Return [x, y] of the center of cell containing provided text 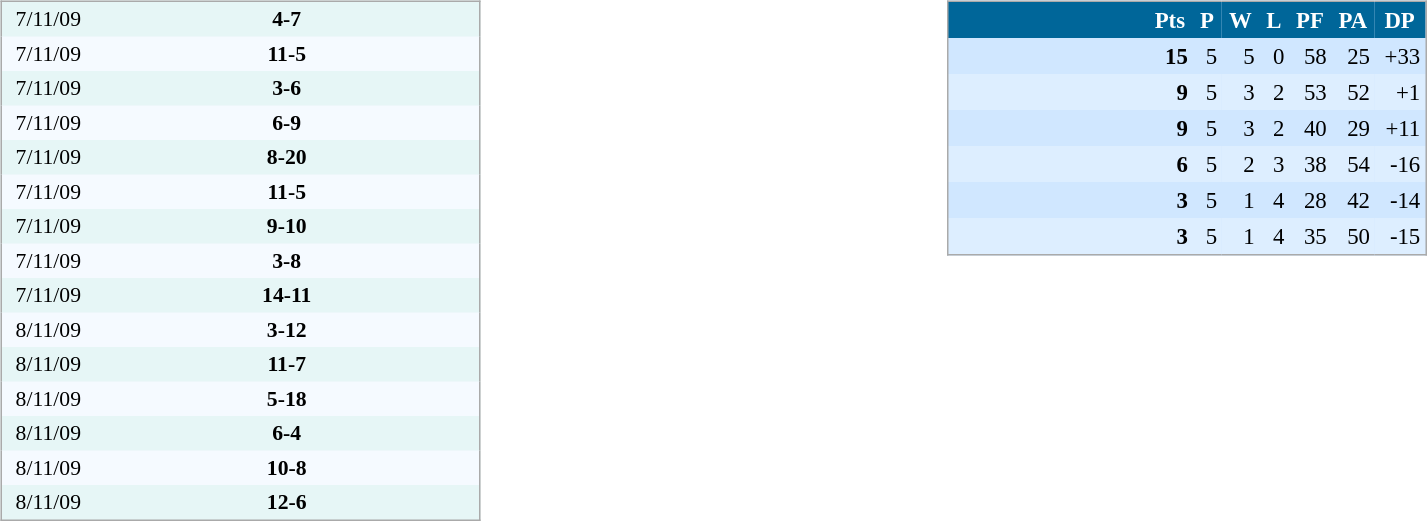
6-9 [286, 123]
42 [1352, 200]
PF [1310, 20]
-15 [1400, 236]
11-7 [286, 364]
+33 [1400, 56]
-14 [1400, 200]
4-7 [286, 18]
6 [1170, 164]
52 [1352, 92]
3-12 [286, 329]
50 [1352, 236]
Pts [1170, 20]
38 [1310, 164]
54 [1352, 164]
25 [1352, 56]
15 [1170, 56]
35 [1310, 236]
5-18 [286, 399]
14-11 [286, 295]
3-6 [286, 88]
53 [1310, 92]
8-20 [286, 157]
28 [1310, 200]
P [1206, 20]
58 [1310, 56]
+11 [1400, 128]
L [1274, 20]
+1 [1400, 92]
W [1240, 20]
10-8 [286, 467]
12-6 [286, 502]
0 [1274, 56]
6-4 [286, 433]
DP [1400, 20]
3-8 [286, 261]
PA [1352, 20]
40 [1310, 128]
-16 [1400, 164]
29 [1352, 128]
9-10 [286, 226]
